Search for the cell housing the specified text and yield its [X, Y] center coordinate. 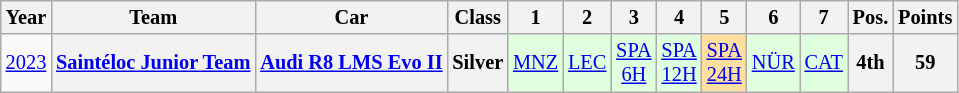
Saintéloc Junior Team [153, 63]
CAT [824, 63]
Class [478, 17]
2 [587, 17]
6 [774, 17]
Points [925, 17]
NÜR [774, 63]
SPA6H [634, 63]
SPA12H [678, 63]
3 [634, 17]
7 [824, 17]
1 [536, 17]
Silver [478, 63]
4 [678, 17]
59 [925, 63]
Year [26, 17]
Audi R8 LMS Evo II [351, 63]
5 [724, 17]
LEC [587, 63]
2023 [26, 63]
Car [351, 17]
Pos. [870, 17]
Team [153, 17]
4th [870, 63]
SPA24H [724, 63]
MNZ [536, 63]
